Detect which cell encompasses the target text, then output its [x, y] center coordinate. 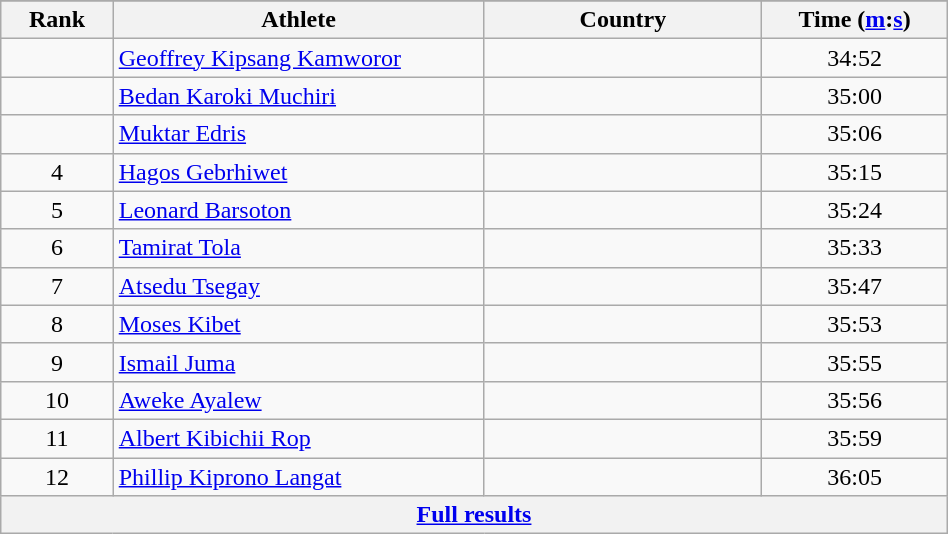
Hagos Gebrhiwet [298, 172]
Time (m:s) [854, 20]
36:05 [854, 477]
Albert Kibichii Rop [298, 438]
9 [57, 362]
34:52 [854, 58]
Leonard Barsoton [298, 210]
35:53 [854, 324]
Atsedu Tsegay [298, 286]
Muktar Edris [298, 134]
Tamirat Tola [298, 248]
Country [623, 20]
Bedan Karoki Muchiri [298, 96]
35:56 [854, 400]
10 [57, 400]
35:24 [854, 210]
35:00 [854, 96]
7 [57, 286]
Full results [474, 515]
35:55 [854, 362]
4 [57, 172]
Geoffrey Kipsang Kamworor [298, 58]
12 [57, 477]
Ismail Juma [298, 362]
8 [57, 324]
Aweke Ayalew [298, 400]
Moses Kibet [298, 324]
35:33 [854, 248]
5 [57, 210]
35:15 [854, 172]
Athlete [298, 20]
Rank [57, 20]
35:06 [854, 134]
35:47 [854, 286]
11 [57, 438]
6 [57, 248]
35:59 [854, 438]
Phillip Kiprono Langat [298, 477]
